Extract the (X, Y) coordinate from the center of the cell holding the provided text.  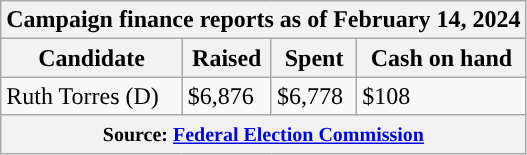
$6,876 (226, 96)
Campaign finance reports as of February 14, 2024 (264, 20)
Cash on hand (442, 58)
$108 (442, 96)
Spent (314, 58)
Raised (226, 58)
Candidate (92, 58)
Ruth Torres (D) (92, 96)
Source: Federal Election Commission (264, 134)
$6,778 (314, 96)
